From the cell containing the given text, extract its center point as [x, y] coordinate. 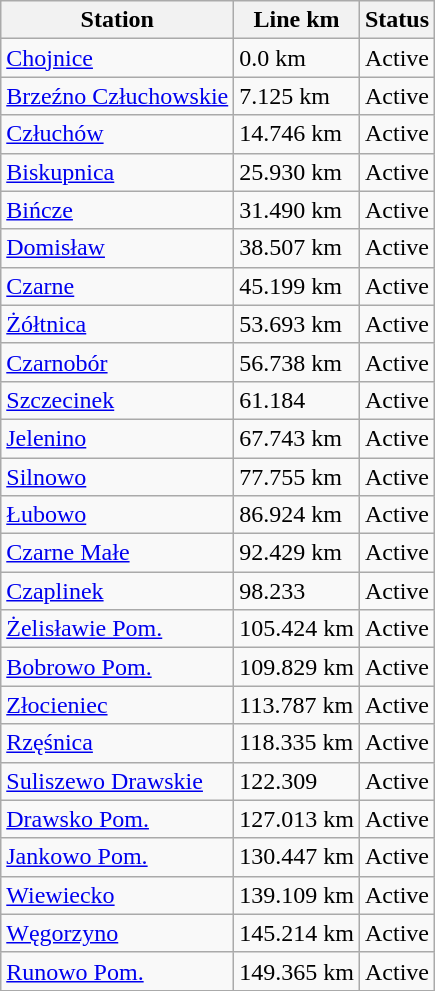
Czarne Małe [118, 553]
Żelisławie Pom. [118, 629]
Drawsko Pom. [118, 819]
Suliszewo Drawskie [118, 781]
61.184 [297, 400]
53.693 km [297, 324]
14.746 km [297, 134]
145.214 km [297, 933]
Łubowo [118, 515]
31.490 km [297, 210]
38.507 km [297, 248]
Węgorzyno [118, 933]
Czarne [118, 286]
Station [118, 20]
98.233 [297, 591]
Line km [297, 20]
105.424 km [297, 629]
Silnowo [118, 477]
45.199 km [297, 286]
Status [396, 20]
Czaplinek [118, 591]
Szczecinek [118, 400]
Domisław [118, 248]
77.755 km [297, 477]
127.013 km [297, 819]
92.429 km [297, 553]
Jankowo Pom. [118, 857]
113.787 km [297, 705]
Czarnobór [118, 362]
118.335 km [297, 743]
56.738 km [297, 362]
Rzęśnica [118, 743]
130.447 km [297, 857]
Jelenino [118, 438]
Chojnice [118, 58]
109.829 km [297, 667]
Złocieniec [118, 705]
Bińcze [118, 210]
Człuchów [118, 134]
Runowo Pom. [118, 971]
25.930 km [297, 172]
Wiewiecko [118, 895]
Bobrowo Pom. [118, 667]
122.309 [297, 781]
86.924 km [297, 515]
139.109 km [297, 895]
Biskupnica [118, 172]
149.365 km [297, 971]
0.0 km [297, 58]
7.125 km [297, 96]
Brzeźno Człuchowskie [118, 96]
Żółtnica [118, 324]
67.743 km [297, 438]
